Scan for the cell matching the given text and deliver its (x, y) coordinate at center. 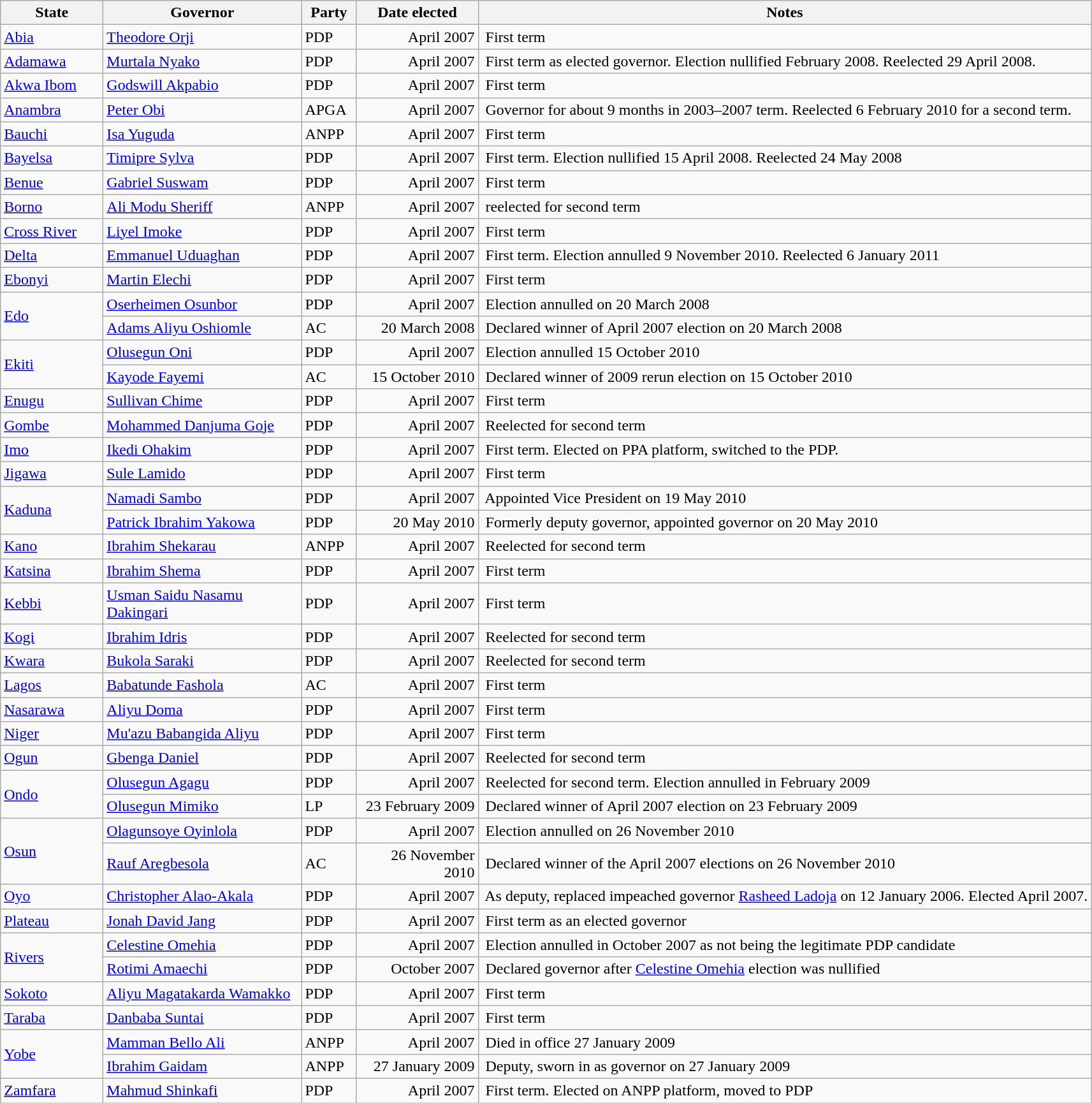
Cross River (52, 231)
Jigawa (52, 474)
Bayelsa (52, 158)
Aliyu Magatakarda Wamakko (203, 993)
Yobe (52, 1054)
Akwa Ibom (52, 85)
Mu'azu Babangida Aliyu (203, 734)
Governor (203, 13)
Emmanuel Uduaghan (203, 255)
Declared winner of the April 2007 elections on 26 November 2010 (785, 863)
Ikedi Ohakim (203, 449)
Katsina (52, 571)
Party (329, 13)
Ibrahim Shekarau (203, 546)
27 January 2009 (417, 1066)
Olusegun Oni (203, 353)
Sokoto (52, 993)
Jonah David Jang (203, 921)
Usman Saidu Nasamu Dakingari (203, 603)
Isa Yuguda (203, 134)
Mamman Bello Ali (203, 1042)
Bauchi (52, 134)
23 February 2009 (417, 807)
Murtala Nyako (203, 61)
Ondo (52, 794)
Ogun (52, 758)
Gombe (52, 425)
Kebbi (52, 603)
15 October 2010 (417, 377)
Ali Modu Sheriff (203, 207)
Namadi Sambo (203, 498)
First term. Election annulled 9 November 2010. Reelected 6 January 2011 (785, 255)
26 November 2010 (417, 863)
Olusegun Agagu (203, 782)
Kogi (52, 636)
Peter Obi (203, 110)
Osun (52, 852)
Ibrahim Shema (203, 571)
Kano (52, 546)
Niger (52, 734)
Rotimi Amaechi (203, 969)
First term. Elected on ANPP platform, moved to PDP (785, 1090)
Oserheimen Osunbor (203, 304)
Died in office 27 January 2009 (785, 1042)
First term. Election nullified 15 April 2008. Reelected 24 May 2008 (785, 158)
Ibrahim Idris (203, 636)
Sullivan Chime (203, 401)
LP (329, 807)
Reelected for second term. Election annulled in February 2009 (785, 782)
Zamfara (52, 1090)
Notes (785, 13)
Plateau (52, 921)
Adamawa (52, 61)
Governor for about 9 months in 2003–2007 term. Reelected 6 February 2010 for a second term. (785, 110)
Declared winner of 2009 rerun election on 15 October 2010 (785, 377)
Deputy, sworn in as governor on 27 January 2009 (785, 1066)
Election annulled 15 October 2010 (785, 353)
Ebonyi (52, 279)
Edo (52, 316)
Declared winner of April 2007 election on 20 March 2008 (785, 328)
Kaduna (52, 510)
Mohammed Danjuma Goje (203, 425)
Liyel Imoke (203, 231)
Celestine Omehia (203, 945)
20 May 2010 (417, 522)
First term as elected governor. Election nullified February 2008. Reelected 29 April 2008. (785, 61)
Declared governor after Celestine Omehia election was nullified (785, 969)
Ekiti (52, 365)
As deputy, replaced impeached governor Rasheed Ladoja on 12 January 2006. Elected April 2007. (785, 896)
Christopher Alao-Akala (203, 896)
Imo (52, 449)
First term as an elected governor (785, 921)
Election annulled in October 2007 as not being the legitimate PDP candidate (785, 945)
Formerly deputy governor, appointed governor on 20 May 2010 (785, 522)
Ibrahim Gaidam (203, 1066)
Aliyu Doma (203, 710)
Danbaba Suntai (203, 1018)
Date elected (417, 13)
reelected for second term (785, 207)
Adams Aliyu Oshiomle (203, 328)
Kayode Fayemi (203, 377)
Declared winner of April 2007 election on 23 February 2009 (785, 807)
Benue (52, 182)
Appointed Vice President on 19 May 2010 (785, 498)
Timipre Sylva (203, 158)
APGA (329, 110)
Borno (52, 207)
Taraba (52, 1018)
Babatunde Fashola (203, 685)
First term. Elected on PPA platform, switched to the PDP. (785, 449)
Enugu (52, 401)
Patrick Ibrahim Yakowa (203, 522)
Rauf Aregbesola (203, 863)
Olusegun Mimiko (203, 807)
Anambra (52, 110)
Gbenga Daniel (203, 758)
Martin Elechi (203, 279)
Election annulled on 26 November 2010 (785, 831)
Gabriel Suswam (203, 182)
Kwara (52, 661)
Theodore Orji (203, 37)
Sule Lamido (203, 474)
Bukola Saraki (203, 661)
Delta (52, 255)
Mahmud Shinkafi (203, 1090)
Olagunsoye Oyinlola (203, 831)
Rivers (52, 957)
Nasarawa (52, 710)
Oyo (52, 896)
State (52, 13)
Abia (52, 37)
Election annulled on 20 March 2008 (785, 304)
October 2007 (417, 969)
Lagos (52, 685)
20 March 2008 (417, 328)
Godswill Akpabio (203, 85)
